Extract the [X, Y] coordinate from the center of the cell holding the provided text.  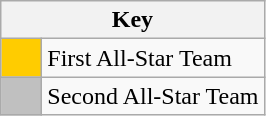
Key [132, 20]
First All-Star Team [153, 58]
Second All-Star Team [153, 96]
